Provide the (X, Y) coordinate of the cell's center where the given text is located.  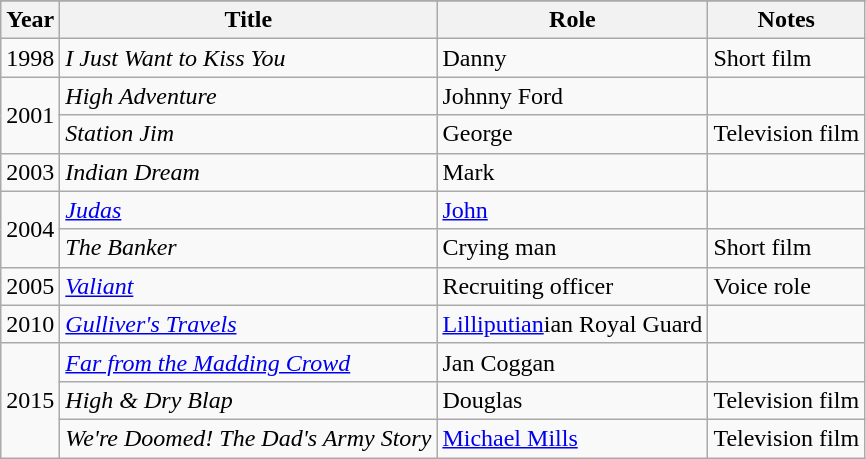
Gulliver's Travels (248, 324)
2015 (30, 400)
Voice role (786, 286)
2001 (30, 115)
Danny (572, 58)
Recruiting officer (572, 286)
Mark (572, 172)
Judas (248, 210)
We're Doomed! The Dad's Army Story (248, 438)
High & Dry Blap (248, 400)
Johnny Ford (572, 96)
Indian Dream (248, 172)
Year (30, 20)
Title (248, 20)
Role (572, 20)
2004 (30, 229)
I Just Want to Kiss You (248, 58)
The Banker (248, 248)
2010 (30, 324)
Far from the Madding Crowd (248, 362)
High Adventure (248, 96)
John (572, 210)
Michael Mills (572, 438)
Lilliputianian Royal Guard (572, 324)
Crying man (572, 248)
2003 (30, 172)
Valiant (248, 286)
2005 (30, 286)
Jan Coggan (572, 362)
Station Jim (248, 134)
1998 (30, 58)
Douglas (572, 400)
George (572, 134)
Notes (786, 20)
